Return (X, Y) of the center of cell containing provided text 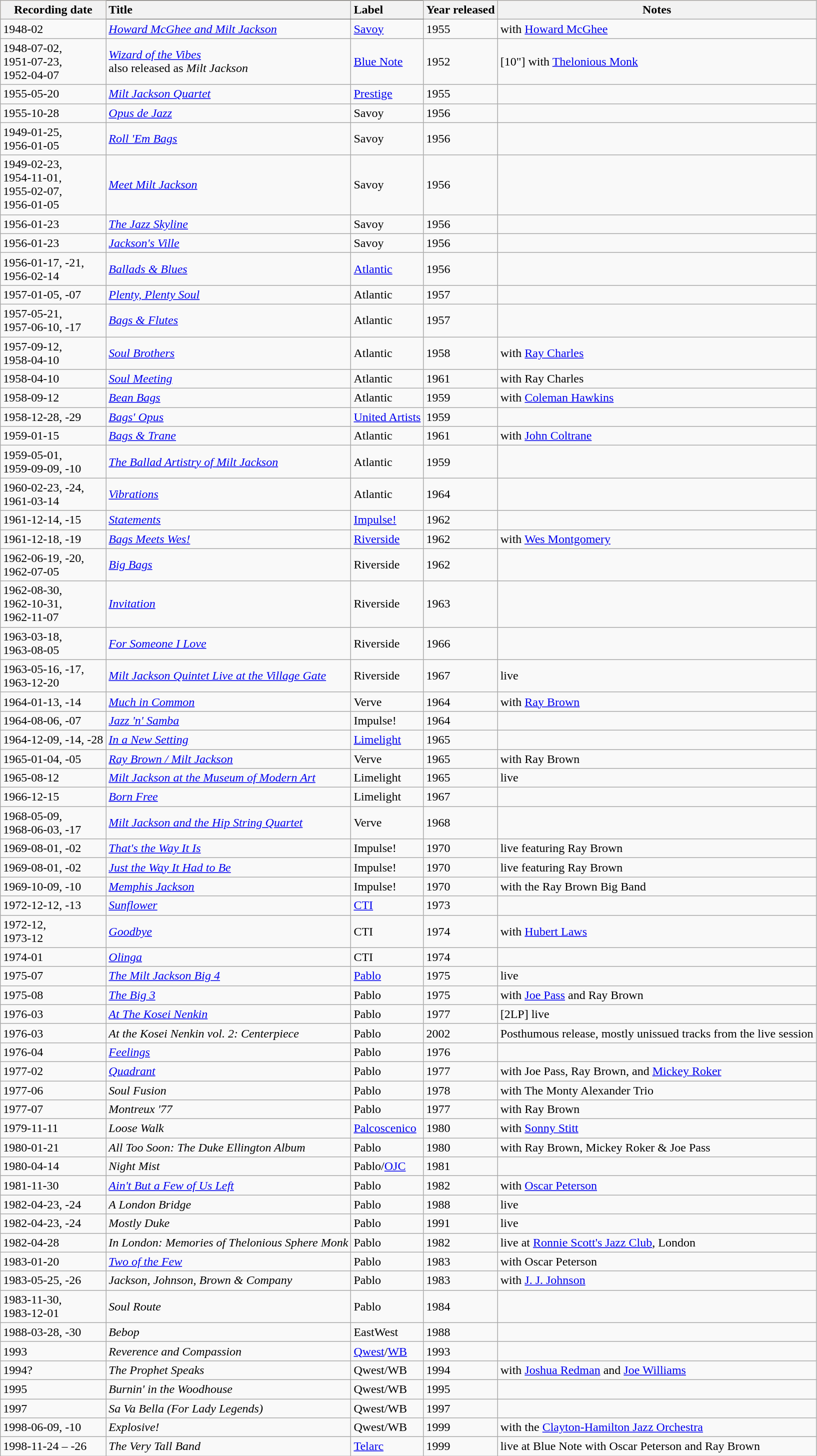
Plenty, Plenty Soul (228, 294)
Milt Jackson and the Hip String Quartet (228, 823)
Invitation (228, 604)
1948-07-02, 1951-07-23, 1952-04-07 (53, 61)
with Wes Montgomery (657, 539)
with Joe Pass, Ray Brown, and Mickey Roker (657, 1071)
Title (228, 10)
Soul Brothers (228, 353)
1963 (460, 604)
All Too Soon: The Duke Ellington Album (228, 1147)
1978 (460, 1090)
In a New Setting (228, 739)
1973 (460, 905)
Ray Brown / Milt Jackson (228, 758)
1994 (460, 1370)
Much in Common (228, 701)
1994? (53, 1370)
Label (387, 10)
1963-05-16, -17, 1963-12-20 (53, 676)
1976 (460, 1052)
Sunflower (228, 905)
1975-08 (53, 995)
1964-01-13, -14 (53, 701)
[10"] with Thelonious Monk (657, 61)
with Coleman Hawkins (657, 398)
1980-01-21 (53, 1147)
The Ballad Artistry of Milt Jackson (228, 462)
1966-12-15 (53, 797)
1998-06-09, -10 (53, 1427)
1959-01-15 (53, 436)
with the Ray Brown Big Band (657, 886)
1964-08-06, -07 (53, 720)
1982-04-28 (53, 1242)
Bebop (228, 1332)
1957-05-21, 1957-06-10, -17 (53, 320)
Big Bags (228, 565)
live at Ronnie Scott's Jazz Club, London (657, 1242)
Recording date (53, 10)
Goodbye (228, 931)
1979-11-11 (53, 1128)
Howard McGhee and Milt Jackson (228, 29)
The Prophet Speaks (228, 1370)
1984 (460, 1306)
Quadrant (228, 1071)
Montreux '77 (228, 1109)
1962-06-19, -20, 1962-07-05 (53, 565)
1948-02 (53, 29)
Feelings (228, 1052)
Just the Way It Had to Be (228, 867)
1952 (460, 61)
1968-05-09, 1968-06-03, -17 (53, 823)
A London Bridge (228, 1204)
live at Blue Note with Oscar Peterson and Ray Brown (657, 1446)
1974-01 (53, 957)
with Hubert Laws (657, 931)
The Very Tall Band (228, 1446)
Milt Jackson Quintet Live at the Village Gate (228, 676)
Prestige (387, 94)
1955-05-20 (53, 94)
Burnin' in the Woodhouse (228, 1389)
1976-04 (53, 1052)
Explosive! (228, 1427)
Palcoscenico (387, 1128)
1988-03-28, -30 (53, 1332)
1981-11-30 (53, 1185)
1983-11-30, 1983-12-01 (53, 1306)
1959-05-01, 1959-09-09, -10 (53, 462)
1977-02 (53, 1071)
1957-09-12, 1958-04-10 (53, 353)
1977-07 (53, 1109)
with Howard McGhee (657, 29)
with J. J. Johnson (657, 1280)
Telarc (387, 1446)
1968 (460, 823)
1961-12-18, -19 (53, 539)
That's the Way It Is (228, 848)
Bags & Flutes (228, 320)
Two of the Few (228, 1261)
1991 (460, 1223)
1975-07 (53, 976)
1961-12-14, -15 (53, 520)
1981 (460, 1166)
Ain't But a Few of Us Left (228, 1185)
Soul Route (228, 1306)
Ballads & Blues (228, 269)
Notes (657, 10)
Loose Walk (228, 1128)
Jackson, Johnson, Brown & Company (228, 1280)
Sa Va Bella (For Lady Legends) (228, 1408)
Roll 'Em Bags (228, 139)
1964-12-09, -14, -28 (53, 739)
[2LP] live (657, 1014)
1977-06 (53, 1090)
Jackson's Ville (228, 243)
1980-04-14 (53, 1166)
1955-10-28 (53, 113)
Soul Meeting (228, 379)
Statements (228, 520)
1969-10-09, -10 (53, 886)
Soul Fusion (228, 1090)
United Artists (387, 417)
1966 (460, 643)
Memphis Jackson (228, 886)
Mostly Duke (228, 1223)
1957-01-05, -07 (53, 294)
For Someone I Love (228, 643)
Opus de Jazz (228, 113)
Bags Meets Wes! (228, 539)
Pablo/OJC (387, 1166)
1949-02-23, 1954-11-01, 1955-02-07, 1956-01-05 (53, 185)
with the Clayton-Hamilton Jazz Orchestra (657, 1427)
1983-05-25, -26 (53, 1280)
with Joe Pass and Ray Brown (657, 995)
with Sonny Stitt (657, 1128)
Blue Note (387, 61)
Meet Milt Jackson (228, 185)
Reverence and Compassion (228, 1351)
1958-04-10 (53, 379)
At the Kosei Nenkin vol. 2: Centerpiece (228, 1033)
Milt Jackson Quartet (228, 94)
Bags' Opus (228, 417)
The Milt Jackson Big 4 (228, 976)
EastWest (387, 1332)
2002 (460, 1033)
Vibrations (228, 494)
1949-01-25, 1956-01-05 (53, 139)
1958-12-28, -29 (53, 417)
In London: Memories of Thelonious Sphere Monk (228, 1242)
Wizard of the Vibes also released as Milt Jackson (228, 61)
Born Free (228, 797)
1965-08-12 (53, 778)
with John Coltrane (657, 436)
1965-01-04, -05 (53, 758)
1983-01-20 (53, 1261)
The Big 3 (228, 995)
Bean Bags (228, 398)
1958 (460, 353)
1972-12-12, -13 (53, 905)
1972-12, 1973-12 (53, 931)
Posthumous release, mostly unissued tracks from the live session (657, 1033)
1956-01-17, -21, 1956-02-14 (53, 269)
Olinga (228, 957)
with Joshua Redman and Joe Williams (657, 1370)
Milt Jackson at the Museum of Modern Art (228, 778)
Night Mist (228, 1166)
The Jazz Skyline (228, 224)
1962-08-30, 1962-10-31, 1962-11-07 (53, 604)
Jazz 'n' Samba (228, 720)
Bags & Trane (228, 436)
At The Kosei Nenkin (228, 1014)
Year released (460, 10)
1958-09-12 (53, 398)
1998-11-24 – -26 (53, 1446)
with The Monty Alexander Trio (657, 1090)
1960-02-23, -24, 1961-03-14 (53, 494)
1963-03-18, 1963-08-05 (53, 643)
with Ray Brown, Mickey Roker & Joe Pass (657, 1147)
